Capture the cell that displays the provided text and extract its [X, Y] central coordinate. 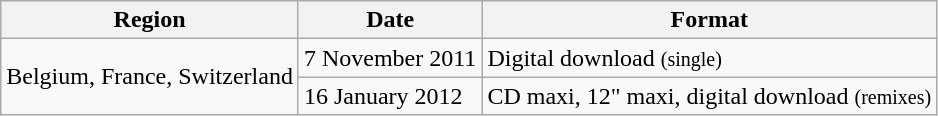
CD maxi, 12" maxi, digital download (remixes) [710, 96]
16 January 2012 [390, 96]
7 November 2011 [390, 58]
Date [390, 20]
Region [150, 20]
Belgium, France, Switzerland [150, 77]
Format [710, 20]
Digital download (single) [710, 58]
